Return the [x, y] coordinate for the center point of the cell that contains the specified text.  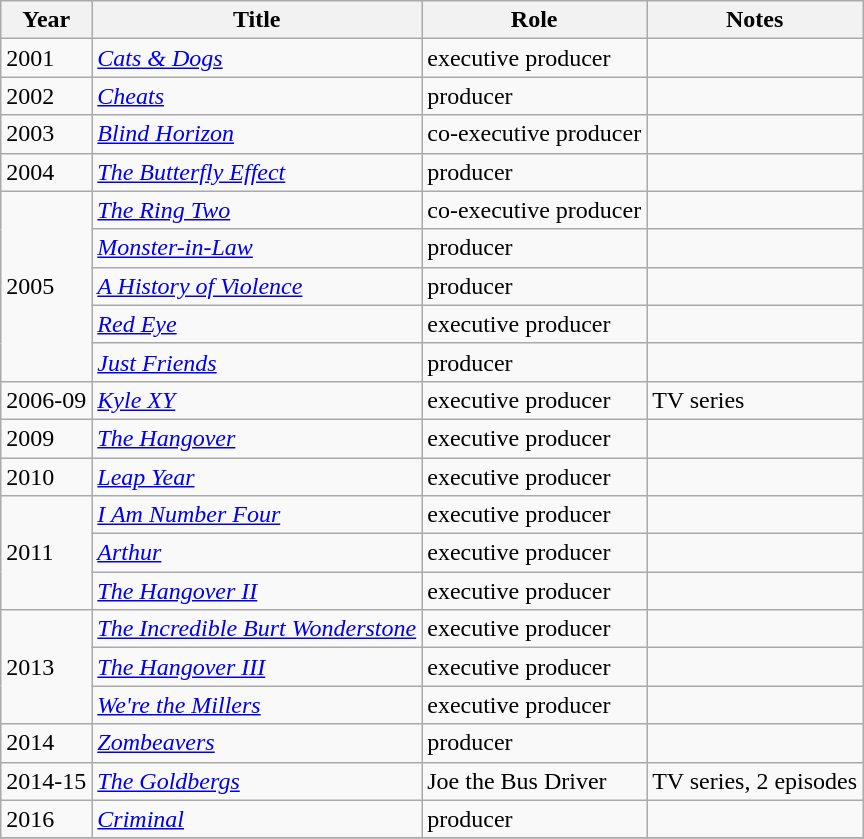
TV series [755, 400]
Red Eye [257, 324]
TV series, 2 episodes [755, 781]
2014 [46, 743]
The Hangover [257, 438]
2010 [46, 477]
The Hangover II [257, 591]
Year [46, 20]
2009 [46, 438]
Joe the Bus Driver [534, 781]
2014-15 [46, 781]
Monster-in-Law [257, 248]
2002 [46, 96]
Notes [755, 20]
The Ring Two [257, 210]
Title [257, 20]
Arthur [257, 553]
Cats & Dogs [257, 58]
Cheats [257, 96]
2006-09 [46, 400]
2005 [46, 286]
A History of Violence [257, 286]
2011 [46, 553]
Criminal [257, 819]
Just Friends [257, 362]
The Butterfly Effect [257, 172]
Leap Year [257, 477]
Kyle XY [257, 400]
2003 [46, 134]
The Incredible Burt Wonderstone [257, 629]
2016 [46, 819]
Role [534, 20]
2013 [46, 667]
I Am Number Four [257, 515]
The Goldbergs [257, 781]
2004 [46, 172]
We're the Millers [257, 705]
The Hangover III [257, 667]
Zombeavers [257, 743]
2001 [46, 58]
Blind Horizon [257, 134]
